Search for the cell housing the specified text and yield its (X, Y) center coordinate. 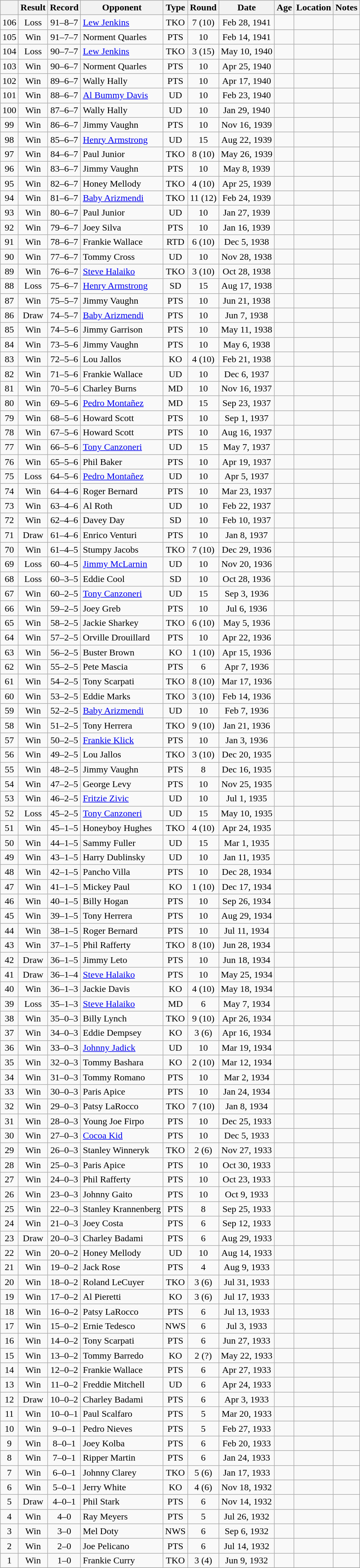
Mar 17, 1936 (247, 682)
21–0–3 (64, 1224)
47 (9, 886)
19–0–2 (64, 1267)
1 (9, 1560)
37–1–5 (64, 945)
Jul 17, 1933 (247, 1297)
86–6–7 (64, 125)
64–5–6 (64, 476)
Cocoa Kid (122, 1136)
63 (9, 652)
Jan 24, 1933 (247, 1458)
Mickey Paul (122, 886)
Sep 23, 1937 (247, 403)
Ernie Tedesco (122, 1326)
Jun 7, 1938 (247, 315)
Jan 29, 1940 (247, 110)
70–5–6 (64, 388)
61 (9, 682)
76 (9, 462)
75–5–7 (64, 301)
Nov 14, 1932 (247, 1502)
25–0–3 (64, 1165)
Mar 23, 1937 (247, 491)
Al Roth (122, 506)
87 (9, 301)
Dec 20, 1935 (247, 755)
32 (9, 1106)
48–2–5 (64, 769)
Eddie Dempsey (122, 1033)
Feb 21, 1938 (247, 359)
92 (9, 227)
Jun 21, 1938 (247, 301)
Apr 26, 1934 (247, 1018)
Buster Brown (122, 652)
79–6–7 (64, 227)
31–0–3 (64, 1077)
17–0–2 (64, 1297)
Pete Mascia (122, 667)
73–5–6 (64, 344)
Jimmy McLarnin (122, 564)
Jimmy Leto (122, 960)
48 (9, 872)
38 (9, 1018)
49 (9, 857)
Dec 16, 1935 (247, 769)
Stanley Krannenberg (122, 1209)
Feb 20, 1933 (247, 1443)
19 (9, 1297)
Dec 17, 1934 (247, 886)
Apr 27, 1933 (247, 1370)
84 (9, 344)
Frankie Klick (122, 740)
4 (6) (203, 1487)
Mar 19, 1934 (247, 1048)
Jun 18, 1934 (247, 960)
35 (9, 1062)
Apr 24, 1933 (247, 1385)
Joey Silva (122, 227)
78–6–7 (64, 242)
63–4–6 (64, 506)
Notes (347, 8)
66–5–6 (64, 447)
88 (9, 286)
65–5–6 (64, 462)
Nov 16, 1937 (247, 388)
18 (9, 1311)
May 22, 1933 (247, 1355)
81 (9, 388)
Enrico Venturi (122, 535)
57 (9, 740)
Dec 28, 1934 (247, 872)
Eddie Marks (122, 696)
Jul 26, 1932 (247, 1516)
90–7–7 (64, 52)
Sep 12, 1933 (247, 1224)
3 (15) (203, 52)
80–6–7 (64, 213)
94 (9, 198)
81–6–7 (64, 198)
Round (203, 8)
98 (9, 139)
24–0–3 (64, 1180)
5 (6) (203, 1473)
73 (9, 506)
42 (9, 960)
3 (9, 1531)
30–0–3 (64, 1092)
6–0–1 (64, 1473)
Oct 23, 1933 (247, 1180)
91–7–7 (64, 37)
Nov 28, 1938 (247, 257)
Nov 20, 1936 (247, 564)
45–1–5 (64, 828)
Sep 26, 1934 (247, 901)
28–0–3 (64, 1121)
42–1–5 (64, 872)
11 (9, 1414)
Johnny Jadick (122, 1048)
30 (9, 1136)
55 (9, 769)
Feb 22, 1937 (247, 506)
79 (9, 418)
Aug 9, 1933 (247, 1267)
May 7, 1934 (247, 1004)
61–4–5 (64, 550)
Apr 24, 1935 (247, 828)
52 (9, 813)
Paul Scalfaro (122, 1414)
40 (9, 989)
Jun 27, 1933 (247, 1341)
33 (9, 1092)
2 (9, 1546)
20 (9, 1282)
46 (9, 901)
8–0–1 (64, 1443)
52–2–5 (64, 711)
47–2–5 (64, 784)
83 (9, 359)
15–0–2 (64, 1326)
Feb 23, 1940 (247, 95)
59 (9, 711)
Nov 25, 1935 (247, 784)
87–6–7 (64, 110)
53 (9, 799)
91–8–7 (64, 22)
Sep 25, 1933 (247, 1209)
Feb 10, 1937 (247, 520)
Orville Drouillard (122, 637)
80 (9, 403)
Apr 25, 1939 (247, 184)
85 (9, 330)
Tommy Barredo (122, 1355)
Harry Dublinsky (122, 857)
57–2–5 (64, 637)
Davey Day (122, 520)
83–6–7 (64, 169)
Dec 6, 1937 (247, 374)
Eddie Cool (122, 579)
May 18, 1934 (247, 989)
16 (9, 1341)
May 6, 1938 (247, 344)
Oct 30, 1933 (247, 1165)
Billy Lynch (122, 1018)
62 (9, 667)
18–0–2 (64, 1282)
23 (9, 1238)
Mar 2, 1934 (247, 1077)
Stanley Winneryk (122, 1150)
2–0 (64, 1546)
Feb 7, 1936 (247, 711)
Feb 24, 1939 (247, 198)
Mel Doty (122, 1531)
Phil Baker (122, 462)
Aug 29, 1934 (247, 916)
1–0 (64, 1560)
Jan 8, 1937 (247, 535)
27–0–3 (64, 1136)
Jun 28, 1934 (247, 945)
Record (64, 8)
41 (9, 975)
38–1–5 (64, 931)
9–0–1 (64, 1429)
Apr 15, 1936 (247, 652)
Apr 22, 1936 (247, 637)
13 (9, 1385)
3 (4) (203, 1560)
Jimmy Garrison (122, 330)
May 10, 1935 (247, 813)
2 (?) (203, 1355)
31 (9, 1121)
89–6–7 (64, 81)
Al Bummy Davis (122, 95)
Jul 3, 1933 (247, 1326)
3–0 (64, 1531)
91 (9, 242)
Feb 14, 1941 (247, 37)
11–0–2 (64, 1385)
Nov 16, 1939 (247, 125)
67 (9, 593)
Honeyboy Hughes (122, 828)
Sammy Fuller (122, 843)
51–2–5 (64, 725)
Apr 7, 1936 (247, 667)
56 (9, 755)
Tommy Bashara (122, 1062)
Aug 17, 1938 (247, 286)
90–6–7 (64, 66)
12–0–2 (64, 1370)
105 (9, 37)
Aug 14, 1933 (247, 1253)
Jul 13, 1933 (247, 1311)
36–1–5 (64, 960)
Opponent (122, 8)
Sep 3, 1936 (247, 593)
100 (9, 110)
4–0 (64, 1516)
Type (175, 8)
7 (9, 1473)
58 (9, 725)
Jerry White (122, 1487)
Apr 25, 1940 (247, 66)
54 (9, 784)
11 (12) (203, 198)
22 (9, 1253)
88–6–7 (64, 95)
68 (9, 579)
5–0–1 (64, 1487)
Aug 29, 1933 (247, 1238)
75–6–7 (64, 286)
Jan 3, 1936 (247, 740)
74 (9, 491)
Tommy Romano (122, 1077)
66 (9, 608)
Jul 1, 1935 (247, 799)
Fritzie Zivic (122, 799)
Jan 27, 1939 (247, 213)
72–5–6 (64, 359)
George Levy (122, 784)
53–2–5 (64, 696)
Dec 29, 1936 (247, 550)
24 (9, 1224)
27 (9, 1180)
Pedro Nieves (122, 1429)
May 8, 1939 (247, 169)
28 (9, 1165)
101 (9, 95)
14–0–2 (64, 1341)
78 (9, 433)
Sep 6, 1932 (247, 1531)
Al Pieretti (122, 1297)
50 (9, 843)
60–2–5 (64, 593)
Tommy Cross (122, 257)
Joey Costa (122, 1224)
45–2–5 (64, 813)
62–4–6 (64, 520)
Jul 11, 1934 (247, 931)
Sep 1, 1937 (247, 418)
Freddie Mitchell (122, 1385)
May 11, 1938 (247, 330)
Apr 5, 1937 (247, 476)
44–1–5 (64, 843)
22–0–3 (64, 1209)
Apr 19, 1937 (247, 462)
32–0–3 (64, 1062)
Jan 21, 1936 (247, 725)
12 (9, 1399)
56–2–5 (64, 652)
93 (9, 213)
Jan 11, 1935 (247, 857)
May 25, 1934 (247, 975)
35–1–3 (64, 1004)
70 (9, 550)
104 (9, 52)
99 (9, 125)
Feb 14, 1936 (247, 696)
43 (9, 945)
10–0–2 (64, 1399)
RTD (175, 242)
13–0–2 (64, 1355)
43–1–5 (64, 857)
40–1–5 (64, 901)
59–2–5 (64, 608)
Oct 9, 1933 (247, 1194)
Jul 6, 1936 (247, 608)
95 (9, 184)
Oct 28, 1938 (247, 271)
Result (33, 8)
9 (9, 1443)
96 (9, 169)
May 10, 1940 (247, 52)
89 (9, 271)
May 5, 1936 (247, 623)
39–1–5 (64, 916)
Aug 22, 1939 (247, 139)
Ripper Martin (122, 1458)
Dec 5, 1938 (247, 242)
Jan 16, 1939 (247, 227)
37 (9, 1033)
Johnny Gaito (122, 1194)
29–0–3 (64, 1106)
Billy Hogan (122, 901)
25 (9, 1209)
71–5–6 (64, 374)
Joey Kolba (122, 1443)
2 (6) (203, 1150)
69–5–6 (64, 403)
Jan 17, 1933 (247, 1473)
Jackie Davis (122, 989)
75 (9, 476)
72 (9, 520)
58–2–5 (64, 623)
Jul 14, 1932 (247, 1546)
Apr 17, 1940 (247, 81)
20–0–2 (64, 1253)
Location (314, 8)
Stumpy Jacobs (122, 550)
26 (9, 1194)
May 7, 1937 (247, 447)
74–5–6 (64, 330)
17 (9, 1326)
86 (9, 315)
May 26, 1939 (247, 154)
34 (9, 1077)
4–0–1 (64, 1502)
26–0–3 (64, 1150)
Jun 9, 1932 (247, 1560)
36–1–4 (64, 975)
Feb 28, 1941 (247, 22)
21 (9, 1267)
Charley Burns (122, 388)
60–3–5 (64, 579)
102 (9, 81)
60 (9, 696)
Jan 8, 1934 (247, 1106)
Frankie Curry (122, 1560)
Aug 16, 1937 (247, 433)
97 (9, 154)
Nov 18, 1932 (247, 1487)
Apr 3, 1933 (247, 1399)
Apr 16, 1934 (247, 1033)
Young Joe Firpo (122, 1121)
Joe Pelicano (122, 1546)
69 (9, 564)
Nov 27, 1933 (247, 1150)
Ray Meyers (122, 1516)
10–0–1 (64, 1414)
35–0–3 (64, 1018)
Mar 12, 1934 (247, 1062)
51 (9, 828)
68–5–6 (64, 418)
106 (9, 22)
16–0–2 (64, 1311)
20–0–3 (64, 1238)
54–2–5 (64, 682)
33–0–3 (64, 1048)
82 (9, 374)
55–2–5 (64, 667)
Johnny Clarey (122, 1473)
Mar 1, 1935 (247, 843)
Age (285, 8)
45 (9, 916)
Roland LeCuyer (122, 1282)
Jackie Sharkey (122, 623)
50–2–5 (64, 740)
36 (9, 1048)
Jan 24, 1934 (247, 1092)
Date (247, 8)
49–2–5 (64, 755)
Joey Greb (122, 608)
77 (9, 447)
67–5–6 (64, 433)
84–6–7 (64, 154)
85–6–7 (64, 139)
23–0–3 (64, 1194)
Oct 28, 1936 (247, 579)
71 (9, 535)
Jack Rose (122, 1267)
77–6–7 (64, 257)
60–4–5 (64, 564)
103 (9, 66)
41–1–5 (64, 886)
76–6–7 (64, 271)
29 (9, 1150)
44 (9, 931)
Dec 5, 1933 (247, 1136)
Feb 27, 1933 (247, 1429)
Jul 31, 1933 (247, 1282)
7–0–1 (64, 1458)
39 (9, 1004)
65 (9, 623)
64 (9, 637)
2 (10) (203, 1062)
90 (9, 257)
Mar 20, 1933 (247, 1414)
14 (9, 1370)
61–4–6 (64, 535)
Phil Stark (122, 1502)
Dec 25, 1933 (247, 1121)
82–6–7 (64, 184)
64–4–6 (64, 491)
34–0–3 (64, 1033)
36–1–3 (64, 989)
Pancho Villa (122, 872)
74–5–7 (64, 315)
46–2–5 (64, 799)
